Locate the cell with the specified text and output its (X, Y) center coordinate. 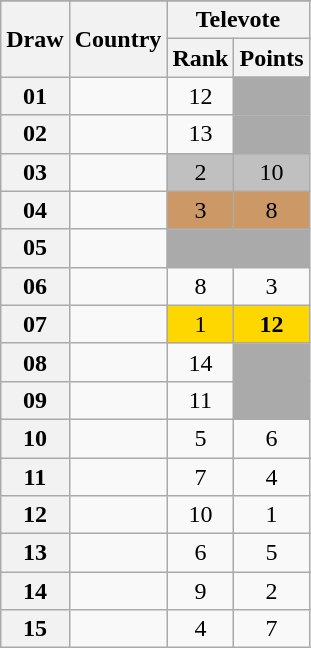
09 (35, 400)
05 (35, 248)
04 (35, 210)
03 (35, 172)
Country (118, 39)
15 (35, 629)
06 (35, 286)
9 (200, 591)
02 (35, 134)
08 (35, 362)
01 (35, 96)
07 (35, 324)
Points (272, 58)
Draw (35, 39)
Televote (238, 20)
Rank (200, 58)
